Determine the (x, y) coordinate at the center of the cell enclosing the given text.  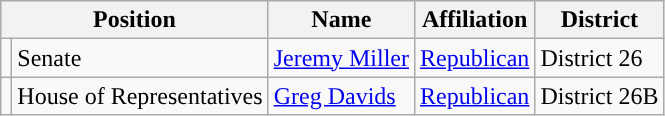
Greg Davids (341, 96)
District (600, 20)
District 26 (600, 58)
House of Representatives (140, 96)
Name (341, 20)
Senate (140, 58)
Position (134, 20)
District 26B (600, 96)
Affiliation (475, 20)
Jeremy Miller (341, 58)
